Pinpoint the cell where the given text exists, returning its (x, y) midpoint coordinate. 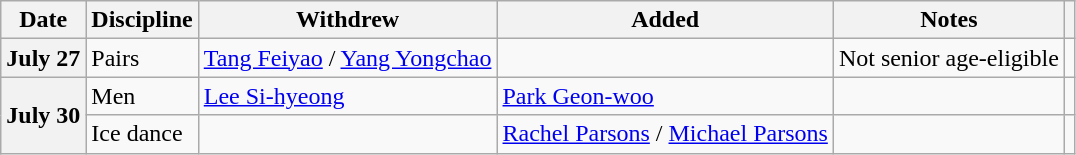
Added (665, 20)
Park Geon-woo (665, 96)
Lee Si-hyeong (348, 96)
Not senior age-eligible (948, 58)
Date (44, 20)
Ice dance (142, 134)
Tang Feiyao / Yang Yongchao (348, 58)
July 27 (44, 58)
Withdrew (348, 20)
Notes (948, 20)
Rachel Parsons / Michael Parsons (665, 134)
Discipline (142, 20)
Pairs (142, 58)
Men (142, 96)
July 30 (44, 115)
